Identify which cell holds the provided text, then report its [x, y] central coordinate. 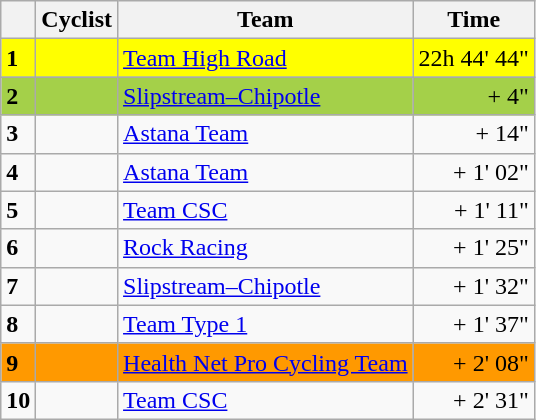
Team High Road [266, 58]
22h 44' 44" [474, 58]
+ 14" [474, 134]
+ 1' 32" [474, 286]
+ 4" [474, 96]
3 [18, 134]
+ 1' 11" [474, 210]
5 [18, 210]
Rock Racing [266, 248]
Team [266, 20]
9 [18, 362]
+ 2' 31" [474, 400]
+ 2' 08" [474, 362]
1 [18, 58]
2 [18, 96]
Team Type 1 [266, 324]
6 [18, 248]
+ 1' 37" [474, 324]
Cyclist [77, 20]
Health Net Pro Cycling Team [266, 362]
4 [18, 172]
10 [18, 400]
+ 1' 02" [474, 172]
8 [18, 324]
7 [18, 286]
Time [474, 20]
+ 1' 25" [474, 248]
